Scan for the cell matching the given text and deliver its [X, Y] coordinate at center. 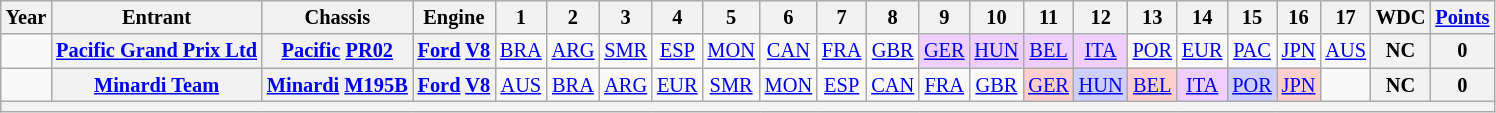
Minardi Team [156, 85]
Entrant [156, 17]
6 [788, 17]
12 [1101, 17]
13 [1152, 17]
Chassis [338, 17]
1 [521, 17]
7 [842, 17]
8 [892, 17]
Engine [454, 17]
Pacific PR02 [338, 51]
WDC [1401, 17]
Minardi M195B [338, 85]
5 [730, 17]
11 [1048, 17]
16 [1299, 17]
PAC [1252, 51]
10 [996, 17]
4 [677, 17]
Year [26, 17]
17 [1345, 17]
2 [574, 17]
Points [1462, 17]
14 [1202, 17]
3 [626, 17]
Pacific Grand Prix Ltd [156, 51]
15 [1252, 17]
9 [944, 17]
